Output the [x, y] coordinate of the center of the cell containing the given text.  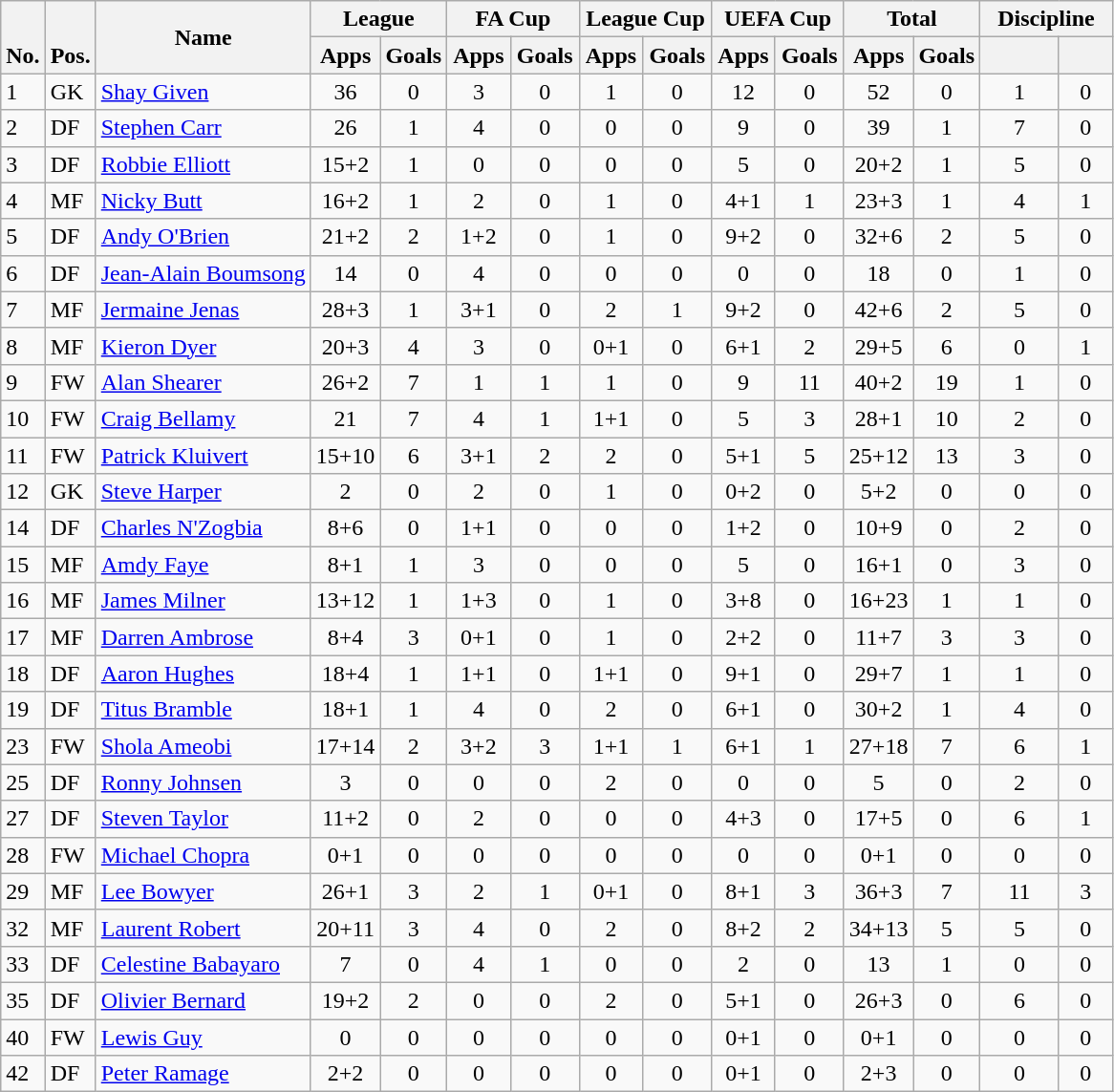
Amdy Faye [203, 565]
Jermaine Jenas [203, 310]
42 [23, 1074]
8 [23, 346]
21+2 [346, 237]
10+9 [879, 528]
28 [23, 855]
30+2 [879, 710]
29+5 [879, 346]
Shola Ameobi [203, 746]
20+3 [346, 346]
20+2 [879, 164]
League [378, 19]
13+12 [346, 601]
Total [911, 19]
Olivier Bernard [203, 1000]
27 [23, 819]
15 [23, 565]
Alan Shearer [203, 382]
32 [23, 928]
15+10 [346, 456]
Lee Bowyer [203, 891]
26+2 [346, 382]
17+5 [879, 819]
8+4 [346, 637]
Steven Taylor [203, 819]
40+2 [879, 382]
39 [879, 128]
Jean-Alain Boumsong [203, 273]
36+3 [879, 891]
Name [203, 37]
League Cup [646, 19]
4+1 [743, 201]
28+3 [346, 310]
16 [23, 601]
5+2 [879, 492]
3+2 [480, 746]
23+3 [879, 201]
Michael Chopra [203, 855]
Patrick Kluivert [203, 456]
No. [23, 37]
29+7 [879, 674]
17+14 [346, 746]
Darren Ambrose [203, 637]
Steve Harper [203, 492]
8+2 [743, 928]
25+12 [879, 456]
11+2 [346, 819]
Titus Bramble [203, 710]
Aaron Hughes [203, 674]
36 [346, 92]
17 [23, 637]
18+4 [346, 674]
Shay Given [203, 92]
Ronny Johnsen [203, 782]
Robbie Elliott [203, 164]
Celestine Babayaro [203, 964]
28+1 [879, 418]
26 [346, 128]
32+6 [879, 237]
42+6 [879, 310]
29 [23, 891]
3+8 [743, 601]
Charles N'Zogbia [203, 528]
16+2 [346, 201]
34+13 [879, 928]
Andy O'Brien [203, 237]
25 [23, 782]
35 [23, 1000]
19+2 [346, 1000]
Pos. [71, 37]
9+1 [743, 674]
Laurent Robert [203, 928]
James Milner [203, 601]
52 [879, 92]
0+2 [743, 492]
26+1 [346, 891]
33 [23, 964]
1+3 [480, 601]
2+3 [879, 1074]
21 [346, 418]
Lewis Guy [203, 1037]
23 [23, 746]
8+6 [346, 528]
Craig Bellamy [203, 418]
40 [23, 1037]
16+23 [879, 601]
Stephen Carr [203, 128]
27+18 [879, 746]
20+11 [346, 928]
Peter Ramage [203, 1074]
UEFA Cup [778, 19]
FA Cup [514, 19]
Kieron Dyer [203, 346]
16+1 [879, 565]
Discipline [1047, 19]
4+3 [743, 819]
26+3 [879, 1000]
15+2 [346, 164]
18+1 [346, 710]
Nicky Butt [203, 201]
11+7 [879, 637]
